Determine the [X, Y] coordinate at the center of the cell enclosing the given text.  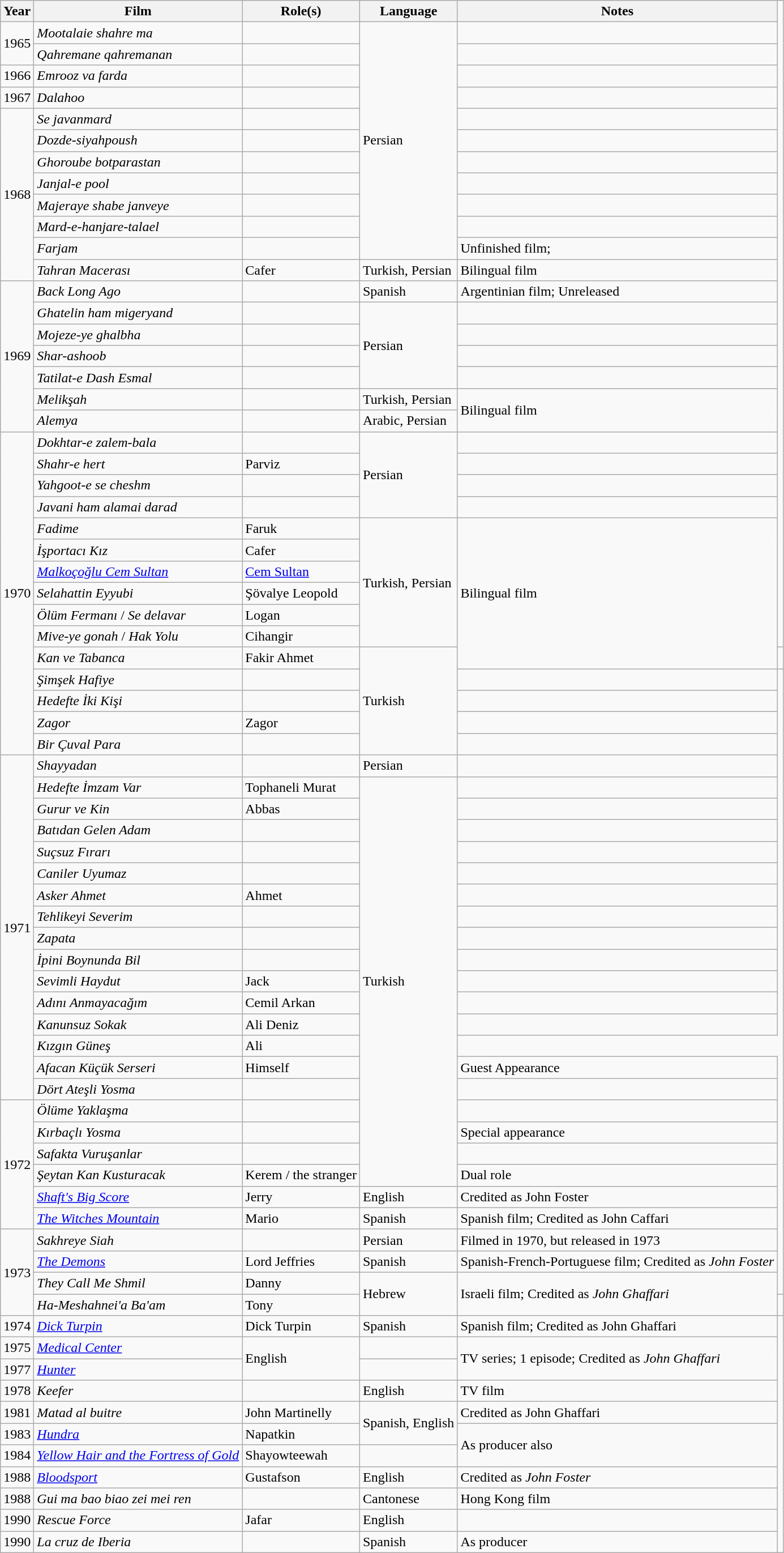
Ghoroube botparastan [138, 162]
Medical Center [138, 1348]
Special appearance [617, 1132]
The Demons [138, 1261]
Gustafson [301, 1477]
Javani ham alamai darad [138, 507]
Spanish, English [408, 1423]
Hunter [138, 1369]
Guest Appearance [617, 1068]
1968 [17, 194]
Language [408, 11]
1969 [17, 356]
Back Long Ago [138, 292]
Dört Ateşli Yosma [138, 1089]
La cruz de Iberia [138, 1542]
Ölüm Fermanı / Se delavar [138, 615]
1965 [17, 44]
1975 [17, 1348]
Kerem / the stranger [301, 1175]
Cemil Arkan [301, 1003]
Matad al buitre [138, 1413]
Kanunsuz Sokak [138, 1025]
Şeytan Kan Kusturacak [138, 1175]
Şimşek Hafiye [138, 680]
Ölüme Yaklaşma [138, 1111]
Parviz [301, 464]
Majeraye shabe janveye [138, 205]
Argentinian film; Unreleased [617, 292]
Role(s) [301, 11]
Tahran Macerası [138, 270]
Shahr-e hert [138, 464]
Mive-ye gonah / Hak Yolu [138, 637]
Batıdan Gelen Adam [138, 830]
Dokhtar-e zalem-bala [138, 442]
Hundra [138, 1434]
Ali [301, 1046]
Mojeze-ye ghalbha [138, 335]
Yellow Hair and the Fortress of Gold [138, 1456]
1971 [17, 928]
Danny [301, 1283]
As producer [617, 1542]
1983 [17, 1434]
Kırbaçlı Yosma [138, 1132]
Adını Anmayacağım [138, 1003]
Credited as John Ghaffari [617, 1413]
John Martinelly [301, 1413]
Emrooz va farda [138, 76]
1967 [17, 97]
Selahattin Eyyubi [138, 593]
TV series; 1 episode; Credited as John Ghaffari [617, 1359]
Malkoçoğlu Cem Sultan [138, 571]
Spanish film; Credited as John Ghaffari [617, 1326]
Bloodsport [138, 1477]
Cantonese [408, 1499]
Jerry [301, 1197]
Gui ma bao biao zei mei ren [138, 1499]
Suçsuz Fırarı [138, 852]
Asker Ahmet [138, 895]
Unfinished film; [617, 248]
Arabic, Persian [408, 421]
Farjam [138, 248]
Kızgın Güneş [138, 1046]
Dalahoo [138, 97]
1972 [17, 1164]
Israeli film; Credited as John Ghaffari [617, 1294]
Rescue Force [138, 1520]
1973 [17, 1272]
Fakir Ahmet [301, 658]
Yahgoot-e se cheshm [138, 485]
1978 [17, 1391]
Year [17, 11]
Alemya [138, 421]
Tehlikeyi Severim [138, 916]
Dozde-siyahpoush [138, 140]
1984 [17, 1456]
Ghatelin ham migeryand [138, 313]
Caniler Uyumaz [138, 873]
Faruk [301, 528]
Film [138, 11]
Tatilat-e Dash Esmal [138, 378]
Keefer [138, 1391]
Ha-Meshahnei'a Ba'am [138, 1304]
Safakta Vuruşanlar [138, 1154]
Şövalye Leopold [301, 593]
TV film [617, 1391]
Hong Kong film [617, 1499]
Shaft's Big Score [138, 1197]
1977 [17, 1369]
Sevimli Haydut [138, 982]
Notes [617, 11]
Bir Çuval Para [138, 744]
Jack [301, 982]
1981 [17, 1413]
They Call Me Shmil [138, 1283]
Cihangir [301, 637]
Hedefte İki Kişi [138, 701]
Spanish film; Credited as John Caffari [617, 1218]
Shayyadan [138, 766]
İşportacı Kız [138, 550]
Sakhreye Siah [138, 1240]
Gurur ve Kin [138, 809]
Hebrew [408, 1294]
Melikşah [138, 399]
Napatkin [301, 1434]
Dual role [617, 1175]
Janjal-e pool [138, 184]
Filmed in 1970, but released in 1973 [617, 1240]
İpini Boynunda Bil [138, 960]
Kan ve Tabanca [138, 658]
Mario [301, 1218]
Se javanmard [138, 119]
Tophaneli Murat [301, 787]
Lord Jeffries [301, 1261]
Ali Deniz [301, 1025]
Cem Sultan [301, 571]
Mootalaie shahre ma [138, 33]
Ahmet [301, 895]
1966 [17, 76]
Mard-e-hanjare-talael [138, 227]
The Witches Mountain [138, 1218]
Qahremane qahremanan [138, 54]
Fadime [138, 528]
Himself [301, 1068]
Spanish-French-Portuguese film; Credited as John Foster [617, 1261]
As producer also [617, 1445]
Jafar [301, 1520]
Logan [301, 615]
Tony [301, 1304]
Afacan Küçük Serseri [138, 1068]
Zapata [138, 938]
1970 [17, 594]
Abbas [301, 809]
Shar-ashoob [138, 356]
Hedefte İmzam Var [138, 787]
1974 [17, 1326]
Shayowteewah [301, 1456]
